Return (X, Y) of the center of cell containing provided text 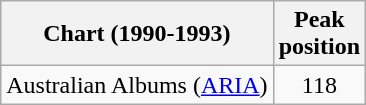
118 (319, 85)
Peakposition (319, 34)
Australian Albums (ARIA) (137, 85)
Chart (1990-1993) (137, 34)
